Return the [x, y] coordinate for the center point of the cell that contains the specified text.  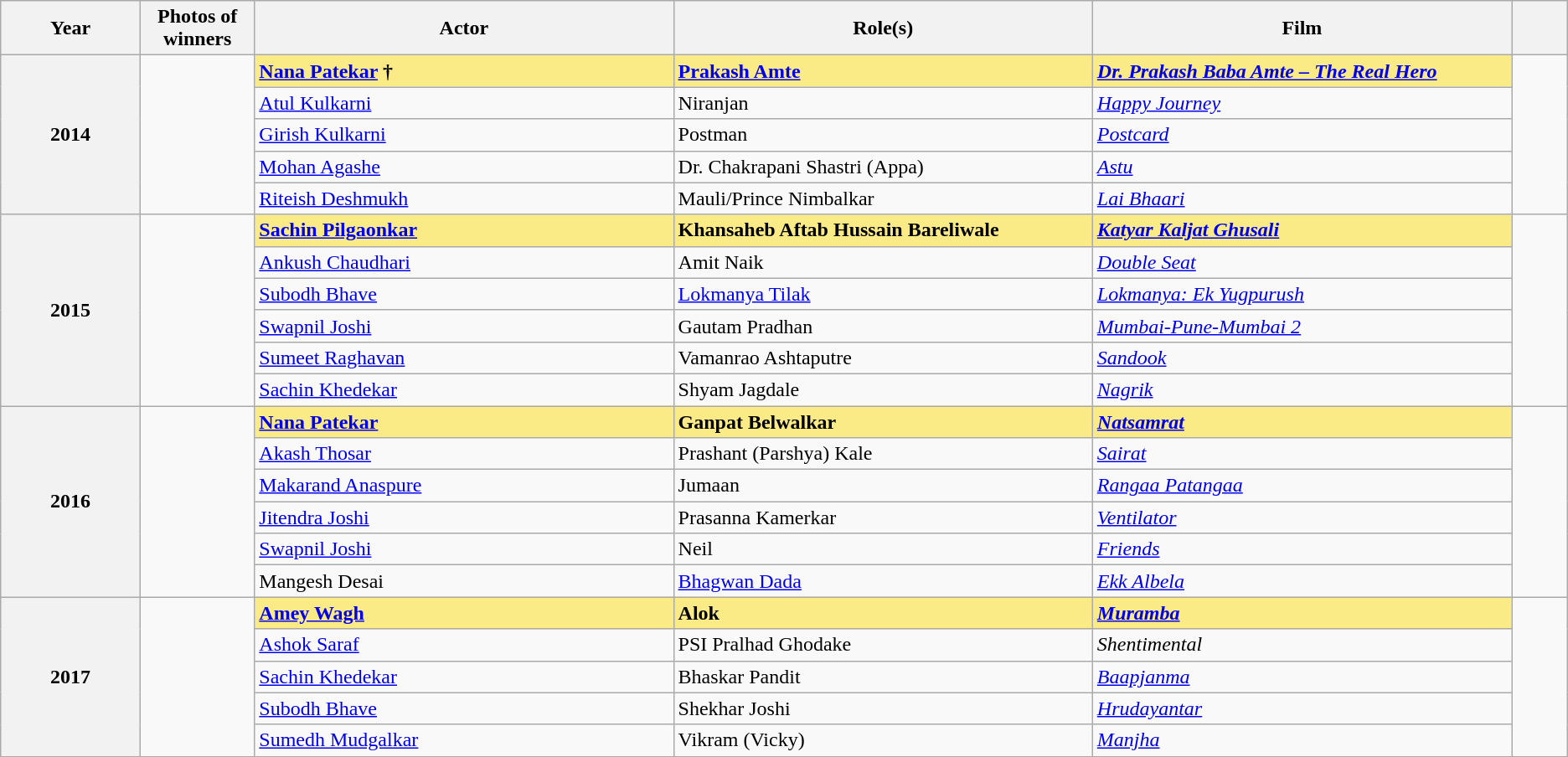
Ventilator [1302, 518]
Sumedh Mudgalkar [464, 740]
Amey Wagh [464, 613]
Prasanna Kamerkar [883, 518]
2017 [70, 677]
Nagrik [1302, 389]
Postcard [1302, 135]
Mauli/Prince Nimbalkar [883, 198]
Sachin Pilgaonkar [464, 230]
Ekk Albela [1302, 581]
Nana Patekar [464, 421]
Nana Patekar † [464, 71]
Jumaan [883, 486]
Ganpat Belwalkar [883, 421]
Bhaskar Pandit [883, 677]
Jitendra Joshi [464, 518]
Shekhar Joshi [883, 708]
Gautam Pradhan [883, 326]
Hrudayantar [1302, 708]
Shyam Jagdale [883, 389]
Girish Kulkarni [464, 135]
2015 [70, 310]
Year [70, 28]
Sairat [1302, 454]
Muramba [1302, 613]
Alok [883, 613]
Lai Bhaari [1302, 198]
Bhagwan Dada [883, 581]
Vikram (Vicky) [883, 740]
Rangaa Patangaa [1302, 486]
Dr. Prakash Baba Amte – The Real Hero [1302, 71]
Vamanrao Ashtaputre [883, 358]
Khansaheb Aftab Hussain Bareliwale [883, 230]
Prashant (Parshya) Kale [883, 454]
Natsamrat [1302, 421]
Makarand Anaspure [464, 486]
Mangesh Desai [464, 581]
Lokmanya: Ek Yugpurush [1302, 294]
Double Seat [1302, 262]
Role(s) [883, 28]
Ashok Saraf [464, 645]
Dr. Chakrapani Shastri (Appa) [883, 167]
Manjha [1302, 740]
Lokmanya Tilak [883, 294]
2016 [70, 501]
PSI Pralhad Ghodake [883, 645]
Riteish Deshmukh [464, 198]
Katyar Kaljat Ghusali [1302, 230]
Sumeet Raghavan [464, 358]
Akash Thosar [464, 454]
Astu [1302, 167]
2014 [70, 135]
Film [1302, 28]
Shentimental [1302, 645]
Postman [883, 135]
Friends [1302, 549]
Mumbai-Pune-Mumbai 2 [1302, 326]
Mohan Agashe [464, 167]
Amit Naik [883, 262]
Baapjanma [1302, 677]
Atul Kulkarni [464, 103]
Photos of winners [197, 28]
Niranjan [883, 103]
Ankush Chaudhari [464, 262]
Happy Journey [1302, 103]
Neil [883, 549]
Prakash Amte [883, 71]
Actor [464, 28]
Sandook [1302, 358]
